Capture the cell that displays the provided text and extract its [x, y] central coordinate. 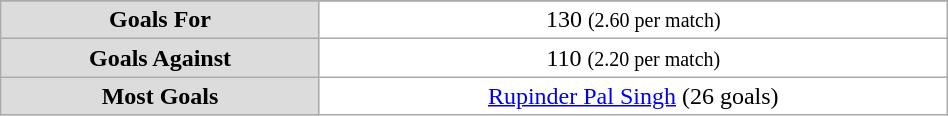
Goals For [160, 20]
130 (2.60 per match) [633, 20]
110 (2.20 per match) [633, 58]
Rupinder Pal Singh (26 goals) [633, 96]
Most Goals [160, 96]
Goals Against [160, 58]
